Determine the [X, Y] coordinate at the center of the cell enclosing the given text.  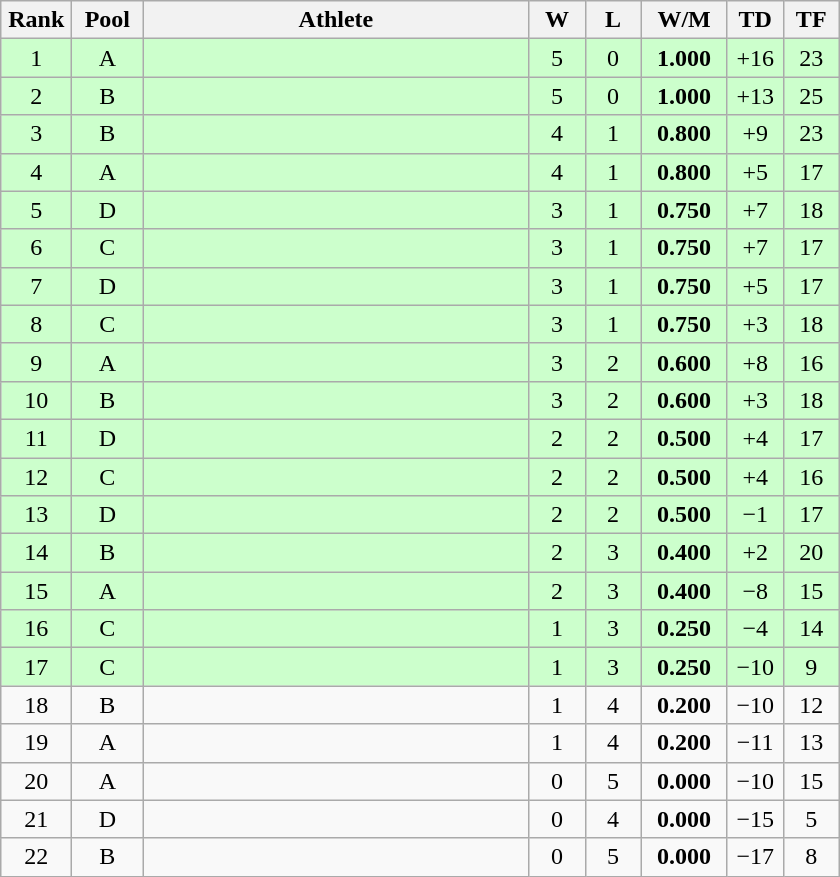
+2 [755, 553]
7 [36, 286]
22 [36, 857]
−1 [755, 515]
TF [811, 20]
−15 [755, 819]
Pool [108, 20]
L [613, 20]
11 [36, 438]
+9 [755, 134]
10 [36, 400]
19 [36, 743]
−11 [755, 743]
+13 [755, 96]
−17 [755, 857]
6 [36, 248]
Rank [36, 20]
−8 [755, 591]
25 [811, 96]
+8 [755, 362]
Athlete [336, 20]
21 [36, 819]
W/M [684, 20]
TD [755, 20]
+16 [755, 58]
−4 [755, 629]
W [557, 20]
